Scan for the cell matching the given text and deliver its (X, Y) coordinate at center. 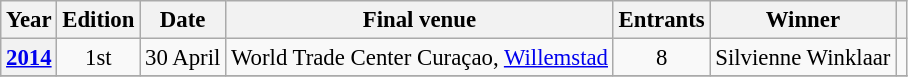
Entrants (662, 20)
1st (98, 58)
Date (183, 20)
30 April (183, 58)
2014 (29, 58)
Winner (803, 20)
Edition (98, 20)
Silvienne Winklaar (803, 58)
8 (662, 58)
Year (29, 20)
Final venue (420, 20)
World Trade Center Curaçao, Willemstad (420, 58)
